Locate the cell with the specified text and output its (X, Y) center coordinate. 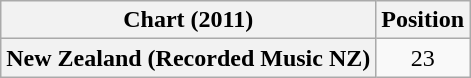
Chart (2011) (188, 20)
New Zealand (Recorded Music NZ) (188, 58)
Position (423, 20)
23 (423, 58)
